Provide the [x, y] coordinate of the cell's center where the given text is located.  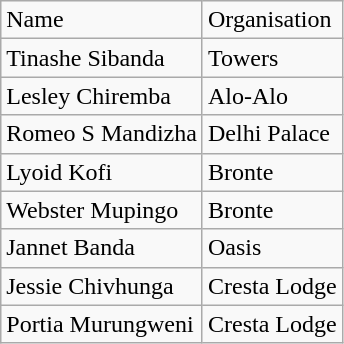
Jessie Chivhunga [102, 286]
Alo-Alo [272, 96]
Towers [272, 58]
Portia Murungweni [102, 324]
Delhi Palace [272, 134]
Lyoid Kofi [102, 172]
Romeo S Mandizha [102, 134]
Oasis [272, 248]
Jannet Banda [102, 248]
Tinashe Sibanda [102, 58]
Name [102, 20]
Lesley Chiremba [102, 96]
Organisation [272, 20]
Webster Mupingo [102, 210]
